Provide the (x, y) coordinate of the cell's center where the given text is located.  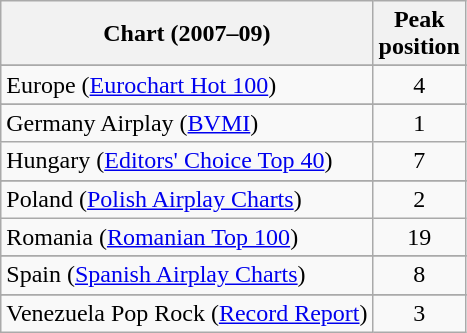
Venezuela Pop Rock (Record Report) (187, 313)
Spain (Spanish Airplay Charts) (187, 275)
Germany Airplay (BVMI) (187, 123)
Europe (Eurochart Hot 100) (187, 85)
7 (419, 161)
Poland (Polish Airplay Charts) (187, 199)
1 (419, 123)
4 (419, 85)
2 (419, 199)
19 (419, 237)
Romania (Romanian Top 100) (187, 237)
8 (419, 275)
Peakposition (419, 34)
Chart (2007–09) (187, 34)
3 (419, 313)
Hungary (Editors' Choice Top 40) (187, 161)
